Locate the cell with the specified text and output its (x, y) center coordinate. 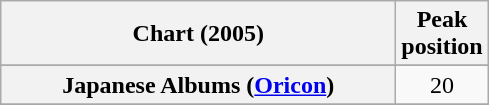
Chart (2005) (198, 34)
20 (442, 85)
Japanese Albums (Oricon) (198, 85)
Peakposition (442, 34)
